Find where the given text appears and provide that cell's center as (x, y) coordinate. 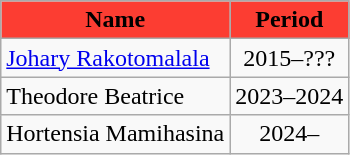
2024– (290, 134)
Johary Rakotomalala (116, 58)
Hortensia Mamihasina (116, 134)
Name (116, 20)
Period (290, 20)
2023–2024 (290, 96)
2015–??? (290, 58)
Theodore Beatrice (116, 96)
